Scan for the cell matching the given text and deliver its [x, y] coordinate at center. 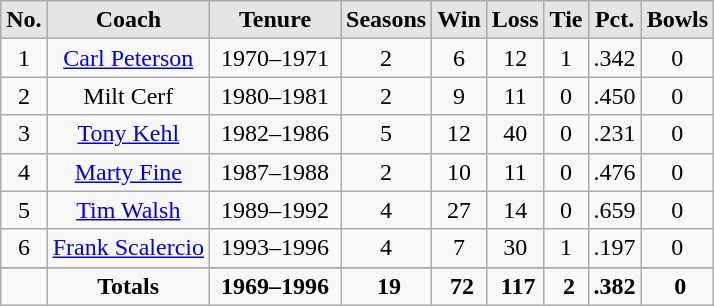
.450 [614, 96]
3 [24, 134]
9 [460, 96]
Tim Walsh [128, 210]
Milt Cerf [128, 96]
Loss [515, 20]
.231 [614, 134]
Win [460, 20]
No. [24, 20]
27 [460, 210]
1970–1971 [276, 58]
14 [515, 210]
.476 [614, 172]
Marty Fine [128, 172]
40 [515, 134]
1980–1981 [276, 96]
1982–1986 [276, 134]
10 [460, 172]
Tony Kehl [128, 134]
7 [460, 248]
Seasons [386, 20]
1987–1988 [276, 172]
1989–1992 [276, 210]
72 [460, 286]
Tie [566, 20]
Pct. [614, 20]
1969–1996 [276, 286]
30 [515, 248]
1993–1996 [276, 248]
.382 [614, 286]
Carl Peterson [128, 58]
Tenure [276, 20]
Frank Scalercio [128, 248]
Coach [128, 20]
.197 [614, 248]
Totals [128, 286]
117 [515, 286]
.342 [614, 58]
Bowls [677, 20]
19 [386, 286]
.659 [614, 210]
